Return the (x, y) coordinate for the center point of the cell that contains the specified text.  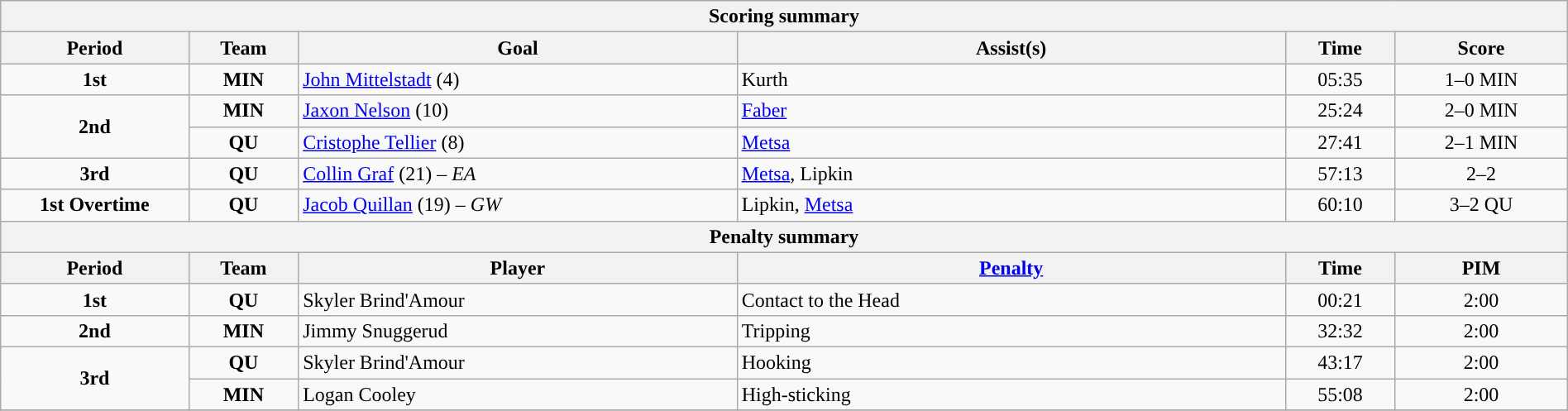
2–1 MIN (1481, 142)
1–0 MIN (1481, 79)
Faber (1011, 111)
Lipkin, Metsa (1011, 205)
Cristophe Tellier (8) (518, 142)
25:24 (1340, 111)
Logan Cooley (518, 394)
43:17 (1340, 362)
John Mittelstadt (4) (518, 79)
32:32 (1340, 331)
Kurth (1011, 79)
Tripping (1011, 331)
1st Overtime (94, 205)
Scoring summary (784, 17)
3–2 QU (1481, 205)
Jaxon Nelson (10) (518, 111)
Metsa, Lipkin (1011, 174)
Goal (518, 48)
Penalty summary (784, 237)
27:41 (1340, 142)
60:10 (1340, 205)
00:21 (1340, 299)
Penalty (1011, 268)
Assist(s) (1011, 48)
Collin Graf (21) – EA (518, 174)
05:35 (1340, 79)
Contact to the Head (1011, 299)
High-sticking (1011, 394)
2–2 (1481, 174)
Jimmy Snuggerud (518, 331)
PIM (1481, 268)
Player (518, 268)
57:13 (1340, 174)
Jacob Quillan (19) – GW (518, 205)
Metsa (1011, 142)
55:08 (1340, 394)
Score (1481, 48)
Hooking (1011, 362)
2–0 MIN (1481, 111)
